Locate the cell with the specified text and output its (X, Y) center coordinate. 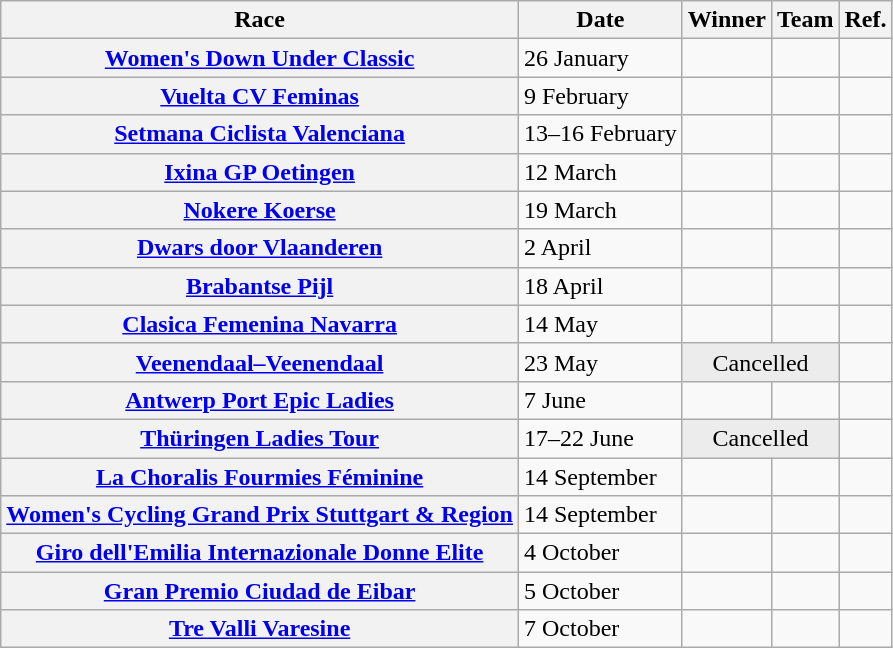
Women's Cycling Grand Prix Stuttgart & Region (260, 515)
18 April (600, 286)
Vuelta CV Feminas (260, 96)
4 October (600, 553)
Team (805, 20)
Nokere Koerse (260, 210)
9 February (600, 96)
17–22 June (600, 438)
Clasica Femenina Navarra (260, 324)
Dwars door Vlaanderen (260, 248)
2 April (600, 248)
14 May (600, 324)
Winner (726, 20)
5 October (600, 591)
Race (260, 20)
26 January (600, 58)
Tre Valli Varesine (260, 629)
12 March (600, 172)
7 June (600, 400)
Gran Premio Ciudad de Eibar (260, 591)
La Choralis Fourmies Féminine (260, 477)
13–16 February (600, 134)
23 May (600, 362)
19 March (600, 210)
Thüringen Ladies Tour (260, 438)
Setmana Ciclista Valenciana (260, 134)
Giro dell'Emilia Internazionale Donne Elite (260, 553)
Brabantse Pijl (260, 286)
Date (600, 20)
Women's Down Under Classic (260, 58)
7 October (600, 629)
Ref. (866, 20)
Antwerp Port Epic Ladies (260, 400)
Veenendaal–Veenendaal (260, 362)
Ixina GP Oetingen (260, 172)
